Locate the cell with the specified text and output its [x, y] center coordinate. 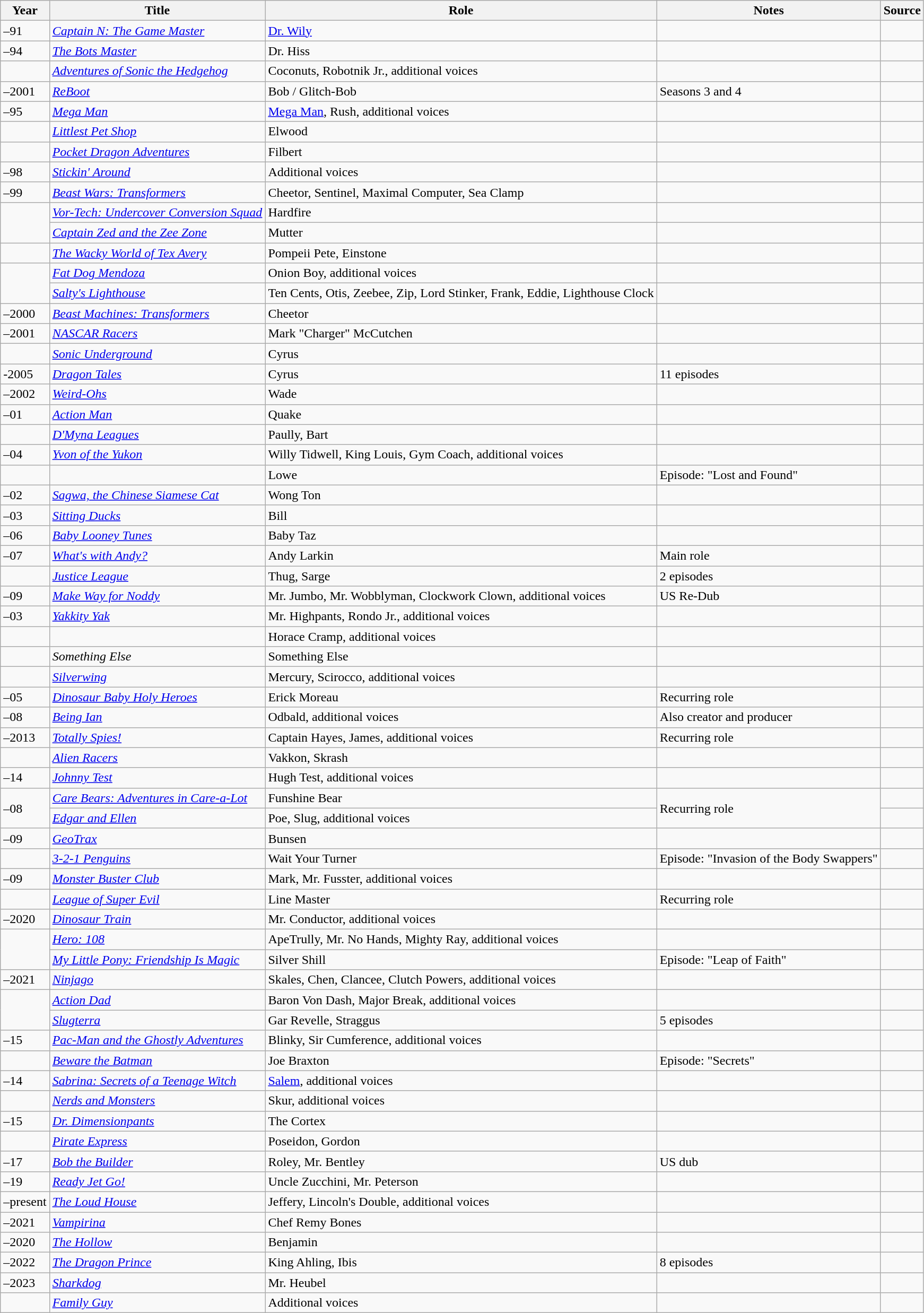
Monster Buster Club [157, 879]
Notes [769, 11]
Baby Looney Tunes [157, 535]
Salty's Lighthouse [157, 293]
Adventures of Sonic the Hedgehog [157, 71]
Jeffery, Lincoln's Double, additional voices [461, 1202]
5 episodes [769, 1020]
Lowe [461, 475]
US dub [769, 1161]
Slugterra [157, 1020]
–95 [25, 111]
US Re-Dub [769, 596]
Mr. Conductor, additional voices [461, 919]
Sitting Ducks [157, 515]
–2013 [25, 737]
Benjamin [461, 1242]
Wait Your Turner [461, 858]
Yakkity Yak [157, 616]
Beware the Batman [157, 1060]
Salem, additional voices [461, 1081]
Captain Zed and the Zee Zone [157, 232]
Onion Boy, additional voices [461, 273]
What's with Andy? [157, 555]
Main role [769, 555]
Yvon of the Yukon [157, 455]
Sagwa, the Chinese Siamese Cat [157, 495]
Mr. Heubel [461, 1283]
–94 [25, 51]
Dragon Tales [157, 374]
Mutter [461, 232]
–2023 [25, 1283]
Episode: "Leap of Faith" [769, 960]
Hardfire [461, 212]
Coconuts, Robotnik Jr., additional voices [461, 71]
Thug, Sarge [461, 576]
Episode: "Invasion of the Body Swappers" [769, 858]
Silverwing [157, 677]
Source [902, 11]
Family Guy [157, 1303]
Cheetor [461, 314]
11 episodes [769, 374]
Cheetor, Sentinel, Maximal Computer, Sea Clamp [461, 192]
The Cortex [461, 1121]
Also creator and producer [769, 717]
Hugh Test, additional voices [461, 778]
King Ahling, Ibis [461, 1263]
–19 [25, 1181]
–17 [25, 1161]
Vampirina [157, 1222]
Andy Larkin [461, 555]
Pac-Man and the Ghostly Adventures [157, 1040]
Mega Man, Rush, additional voices [461, 111]
Odbald, additional voices [461, 717]
Pocket Dragon Adventures [157, 152]
–2000 [25, 314]
Captain N: The Game Master [157, 31]
Joe Braxton [461, 1060]
Chef Remy Bones [461, 1222]
Captain Hayes, James, additional voices [461, 737]
The Hollow [157, 1242]
Weird-Ohs [157, 394]
3-2-1 Penguins [157, 858]
Vakkon, Skrash [461, 758]
Action Man [157, 414]
Being Ian [157, 717]
Sharkdog [157, 1283]
The Wacky World of Tex Avery [157, 253]
Sabrina: Secrets of a Teenage Witch [157, 1081]
The Bots Master [157, 51]
Beast Machines: Transformers [157, 314]
Funshine Bear [461, 798]
Title [157, 11]
Skales, Chen, Clancee, Clutch Powers, additional voices [461, 980]
Episode: "Lost and Found" [769, 475]
–2002 [25, 394]
Sonic Underground [157, 354]
Silver Shill [461, 960]
-2005 [25, 374]
The Dragon Prince [157, 1263]
–98 [25, 172]
Make Way for Noddy [157, 596]
Justice League [157, 576]
Ninjago [157, 980]
Care Bears: Adventures in Care-a-Lot [157, 798]
Stickin' Around [157, 172]
Nerds and Monsters [157, 1101]
ReBoot [157, 91]
–06 [25, 535]
Poe, Slug, additional voices [461, 818]
Bob the Builder [157, 1161]
Uncle Zucchini, Mr. Peterson [461, 1181]
–99 [25, 192]
Episode: "Secrets" [769, 1060]
Bunsen [461, 838]
ApeTrully, Mr. No Hands, Mighty Ray, additional voices [461, 940]
Gar Revelle, Straggus [461, 1020]
Blinky, Sir Cumference, additional voices [461, 1040]
Quake [461, 414]
Bill [461, 515]
Role [461, 11]
Dinosaur Baby Holy Heroes [157, 697]
Wade [461, 394]
Baron Von Dash, Major Break, additional voices [461, 1000]
Hero: 108 [157, 940]
Year [25, 11]
Mr. Jumbo, Mr. Wobblyman, Clockwork Clown, additional voices [461, 596]
Ready Jet Go! [157, 1181]
–02 [25, 495]
D'Myna Leagues [157, 434]
8 episodes [769, 1263]
Mark "Charger" McCutchen [461, 334]
Poseidon, Gordon [461, 1141]
Alien Racers [157, 758]
–2022 [25, 1263]
Ten Cents, Otis, Zeebee, Zip, Lord Stinker, Frank, Eddie, Lighthouse Clock [461, 293]
–91 [25, 31]
Willy Tidwell, King Louis, Gym Coach, additional voices [461, 455]
2 episodes [769, 576]
–07 [25, 555]
Johnny Test [157, 778]
Littlest Pet Shop [157, 132]
Vor-Tech: Undercover Conversion Squad [157, 212]
NASCAR Racers [157, 334]
–05 [25, 697]
Line Master [461, 899]
My Little Pony: Friendship Is Magic [157, 960]
–present [25, 1202]
Mark, Mr. Fusster, additional voices [461, 879]
Wong Ton [461, 495]
Dinosaur Train [157, 919]
Paully, Bart [461, 434]
Erick Moreau [461, 697]
–01 [25, 414]
Skur, additional voices [461, 1101]
Edgar and Ellen [157, 818]
Fat Dog Mendoza [157, 273]
The Loud House [157, 1202]
Roley, Mr. Bentley [461, 1161]
Mega Man [157, 111]
Dr. Wily [461, 31]
Dr. Dimensionpants [157, 1121]
Pompeii Pete, Einstone [461, 253]
Baby Taz [461, 535]
Action Dad [157, 1000]
Totally Spies! [157, 737]
Dr. Hiss [461, 51]
Horace Cramp, additional voices [461, 637]
Pirate Express [157, 1141]
Mercury, Scirocco, additional voices [461, 677]
GeoTrax [157, 838]
Mr. Highpants, Rondo Jr., additional voices [461, 616]
Elwood [461, 132]
Bob / Glitch-Bob [461, 91]
Beast Wars: Transformers [157, 192]
League of Super Evil [157, 899]
Seasons 3 and 4 [769, 91]
Filbert [461, 152]
–04 [25, 455]
